Identify which cell holds the provided text, then report its (X, Y) central coordinate. 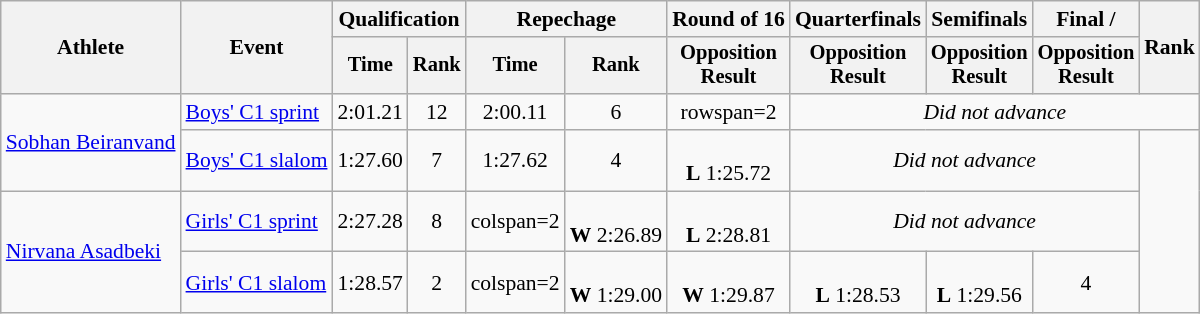
Athlete (91, 48)
7 (437, 160)
2 (437, 282)
Girls' C1 slalom (257, 282)
8 (437, 222)
Semifinals (980, 19)
1:27.62 (516, 160)
2:00.11 (516, 112)
12 (437, 112)
Girls' C1 sprint (257, 222)
W 1:29.00 (616, 282)
W 1:29.87 (728, 282)
Boys' C1 sprint (257, 112)
L 1:28.53 (858, 282)
1:27.60 (370, 160)
Boys' C1 slalom (257, 160)
1:28.57 (370, 282)
Round of 16 (728, 19)
2:27.28 (370, 222)
Repechage (567, 19)
Qualification (398, 19)
W 2:26.89 (616, 222)
rowspan=2 (728, 112)
Sobhan Beiranvand (91, 142)
L 1:25.72 (728, 160)
L 1:29.56 (980, 282)
Event (257, 48)
L 2:28.81 (728, 222)
Nirvana Asadbeki (91, 252)
2:01.21 (370, 112)
Quarterfinals (858, 19)
6 (616, 112)
Final / (1086, 19)
